For the text-containing cell, return its midpoint in (X, Y) coordinate format. 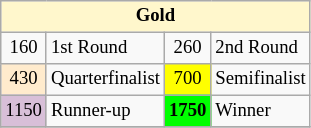
160 (24, 48)
Runner-up (105, 112)
Gold (156, 16)
Winner (260, 112)
700 (187, 80)
1st Round (105, 48)
Semifinalist (260, 80)
1750 (187, 112)
260 (187, 48)
Quarterfinalist (105, 80)
1150 (24, 112)
2nd Round (260, 48)
430 (24, 80)
